Capture the cell that displays the provided text and extract its [X, Y] central coordinate. 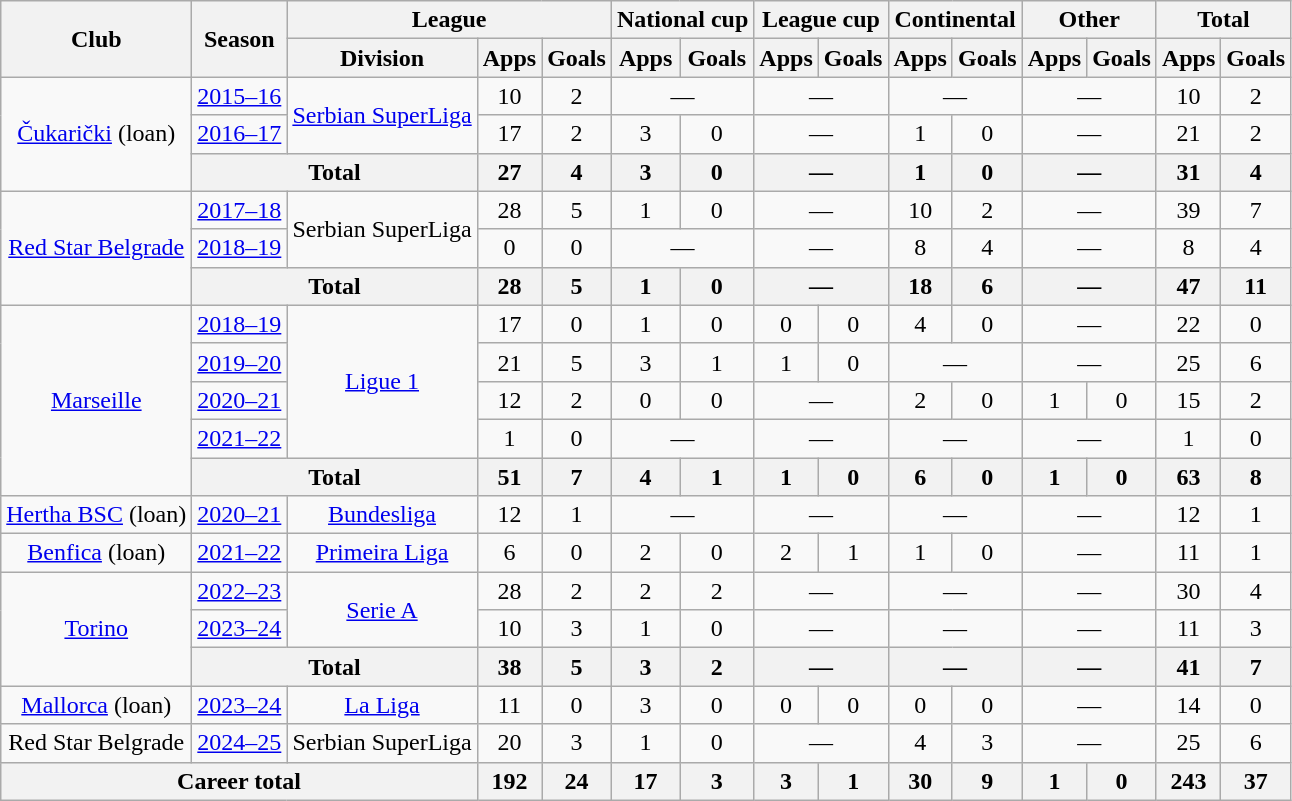
2017–18 [240, 210]
Serie A [382, 610]
Season [240, 39]
22 [1188, 324]
Primeira Liga [382, 553]
Mallorca (loan) [96, 705]
2019–20 [240, 362]
9 [987, 781]
Ligue 1 [382, 381]
Marseille [96, 400]
14 [1188, 705]
31 [1188, 172]
2024–25 [240, 743]
Career total [239, 781]
2016–17 [240, 134]
20 [509, 743]
24 [577, 781]
2022–23 [240, 591]
39 [1188, 210]
192 [509, 781]
Benfica (loan) [96, 553]
Other [1089, 20]
37 [1256, 781]
2015–16 [240, 96]
38 [509, 667]
Continental [955, 20]
41 [1188, 667]
63 [1188, 477]
National cup [682, 20]
Club [96, 39]
Hertha BSC (loan) [96, 515]
51 [509, 477]
18 [920, 286]
Division [382, 58]
47 [1188, 286]
27 [509, 172]
Torino [96, 629]
243 [1188, 781]
15 [1188, 400]
Čukarički (loan) [96, 134]
League cup [821, 20]
Bundesliga [382, 515]
League [450, 20]
La Liga [382, 705]
